Provide the [x, y] coordinate of the cell's center where the given text is located.  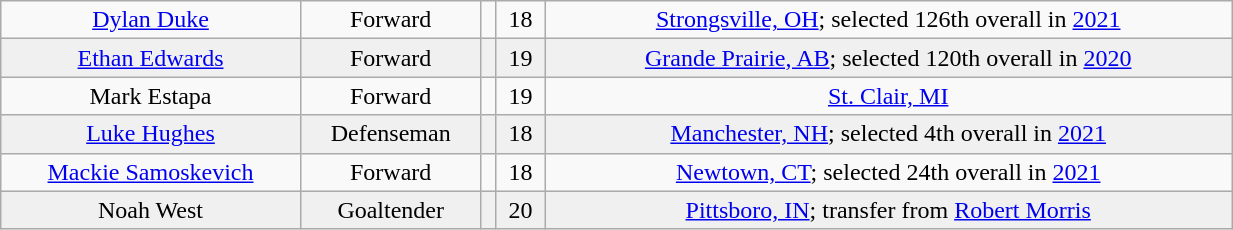
Pittsboro, IN; transfer from Robert Morris [888, 210]
Defenseman [390, 134]
Newtown, CT; selected 24th overall in 2021 [888, 172]
St. Clair, MI [888, 96]
Strongsville, OH; selected 126th overall in 2021 [888, 20]
Noah West [151, 210]
Luke Hughes [151, 134]
Goaltender [390, 210]
Ethan Edwards [151, 58]
Manchester, NH; selected 4th overall in 2021 [888, 134]
Dylan Duke [151, 20]
20 [520, 210]
Mackie Samoskevich [151, 172]
Mark Estapa [151, 96]
Grande Prairie, AB; selected 120th overall in 2020 [888, 58]
